Find where the given text appears and provide that cell's center as [x, y] coordinate. 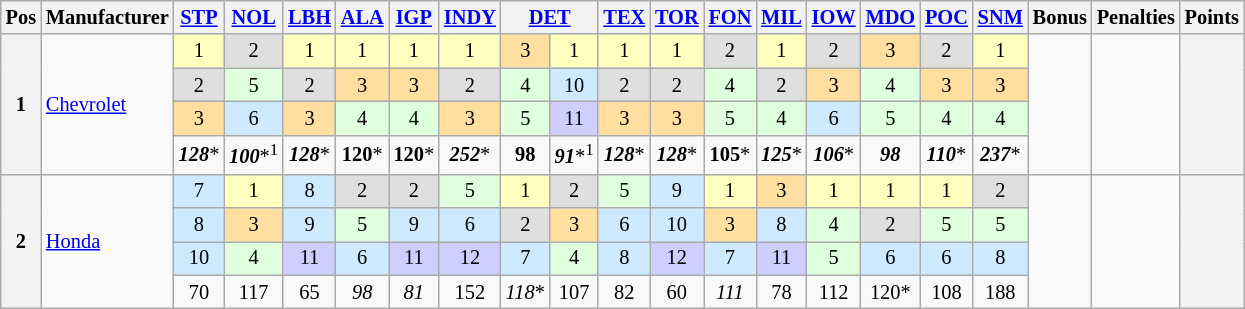
NOL [254, 17]
ALA [362, 17]
152 [470, 292]
78 [781, 292]
110* [946, 154]
100*1 [254, 154]
TOR [676, 17]
POC [946, 17]
Penalties [1136, 17]
105* [730, 154]
Bonus [1060, 17]
188 [1000, 292]
91*1 [574, 154]
70 [199, 292]
65 [310, 292]
Points [1212, 17]
125* [781, 154]
STP [199, 17]
108 [946, 292]
FON [730, 17]
IOW [834, 17]
MIL [781, 17]
Honda [108, 242]
252* [470, 154]
106* [834, 154]
LBH [310, 17]
TEX [624, 17]
IGP [414, 17]
Pos [21, 17]
DET [550, 17]
MDO [891, 17]
60 [676, 292]
SNM [1000, 17]
237* [1000, 154]
117 [254, 292]
Chevrolet [108, 104]
81 [414, 292]
118* [526, 292]
111 [730, 292]
82 [624, 292]
107 [574, 292]
112 [834, 292]
Manufacturer [108, 17]
INDY [470, 17]
